Return [x, y] of the center of cell containing provided text 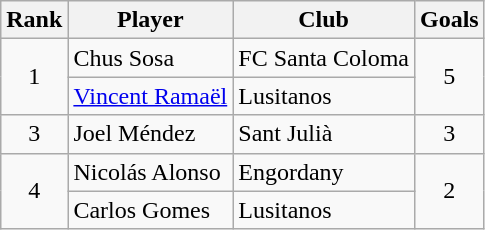
Vincent Ramaël [150, 96]
FC Santa Coloma [324, 58]
Player [150, 20]
Nicolás Alonso [150, 172]
Goals [449, 20]
4 [34, 191]
Club [324, 20]
5 [449, 77]
Chus Sosa [150, 58]
Joel Méndez [150, 134]
Rank [34, 20]
Engordany [324, 172]
Carlos Gomes [150, 210]
Sant Julià [324, 134]
2 [449, 191]
1 [34, 77]
